Detect which cell encompasses the target text, then output its (X, Y) center coordinate. 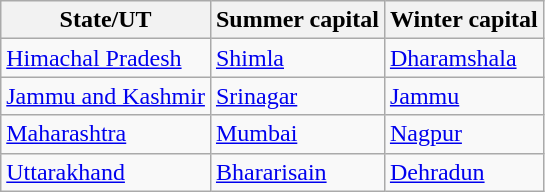
Srinagar (297, 96)
Mumbai (297, 134)
Himachal Pradesh (106, 58)
Jammu and Kashmir (106, 96)
Shimla (297, 58)
State/UT (106, 20)
Nagpur (464, 134)
Winter capital (464, 20)
Jammu (464, 96)
Dharamshala (464, 58)
Dehradun (464, 172)
Uttarakhand (106, 172)
Summer capital (297, 20)
Bhararisain (297, 172)
Maharashtra (106, 134)
